Detect which cell encompasses the target text, then output its (X, Y) center coordinate. 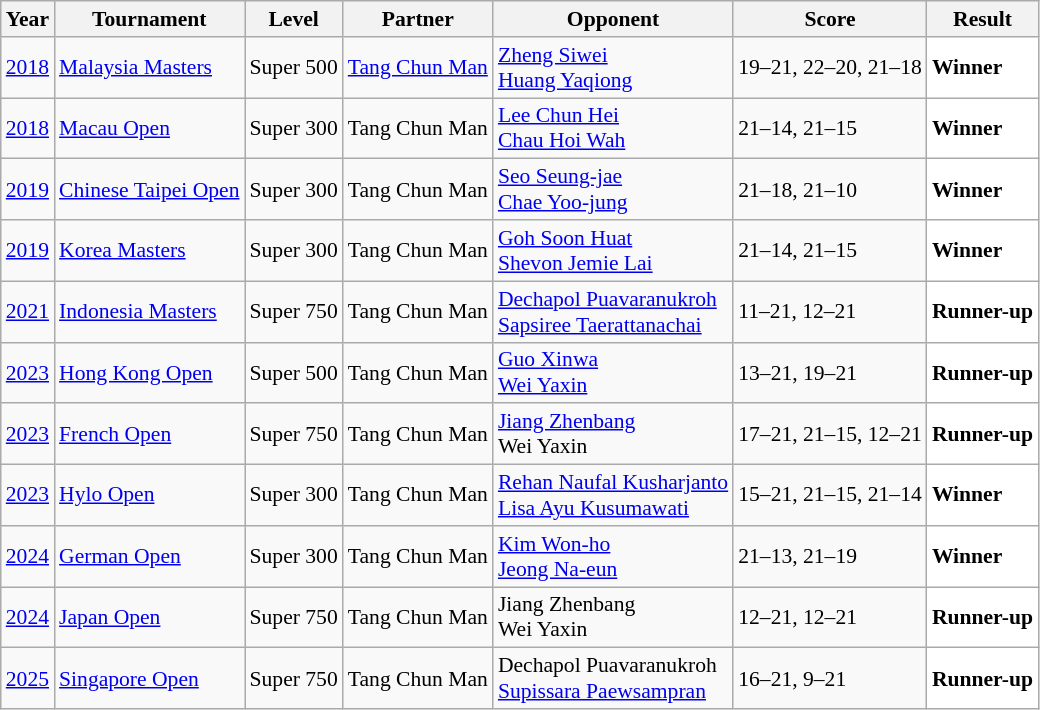
Dechapol Puavaranukroh Supissara Paewsampran (613, 678)
Result (982, 19)
11–21, 12–21 (830, 312)
2025 (28, 678)
21–13, 21–19 (830, 556)
Rehan Naufal Kusharjanto Lisa Ayu Kusumawati (613, 496)
12–21, 12–21 (830, 618)
13–21, 19–21 (830, 372)
Lee Chun Hei Chau Hoi Wah (613, 128)
Tournament (149, 19)
Seo Seung-jae Chae Yoo-jung (613, 190)
16–21, 9–21 (830, 678)
Korea Masters (149, 250)
19–21, 22–20, 21–18 (830, 68)
Level (293, 19)
Goh Soon Huat Shevon Jemie Lai (613, 250)
Dechapol Puavaranukroh Sapsiree Taerattanachai (613, 312)
Partner (418, 19)
2021 (28, 312)
Guo Xinwa Wei Yaxin (613, 372)
Japan Open (149, 618)
15–21, 21–15, 21–14 (830, 496)
Hong Kong Open (149, 372)
Malaysia Masters (149, 68)
Kim Won-ho Jeong Na-eun (613, 556)
Chinese Taipei Open (149, 190)
21–18, 21–10 (830, 190)
German Open (149, 556)
Year (28, 19)
Score (830, 19)
Zheng Siwei Huang Yaqiong (613, 68)
Indonesia Masters (149, 312)
17–21, 21–15, 12–21 (830, 434)
Hylo Open (149, 496)
Macau Open (149, 128)
French Open (149, 434)
Singapore Open (149, 678)
Opponent (613, 19)
